Return (x, y) of the center of cell containing provided text 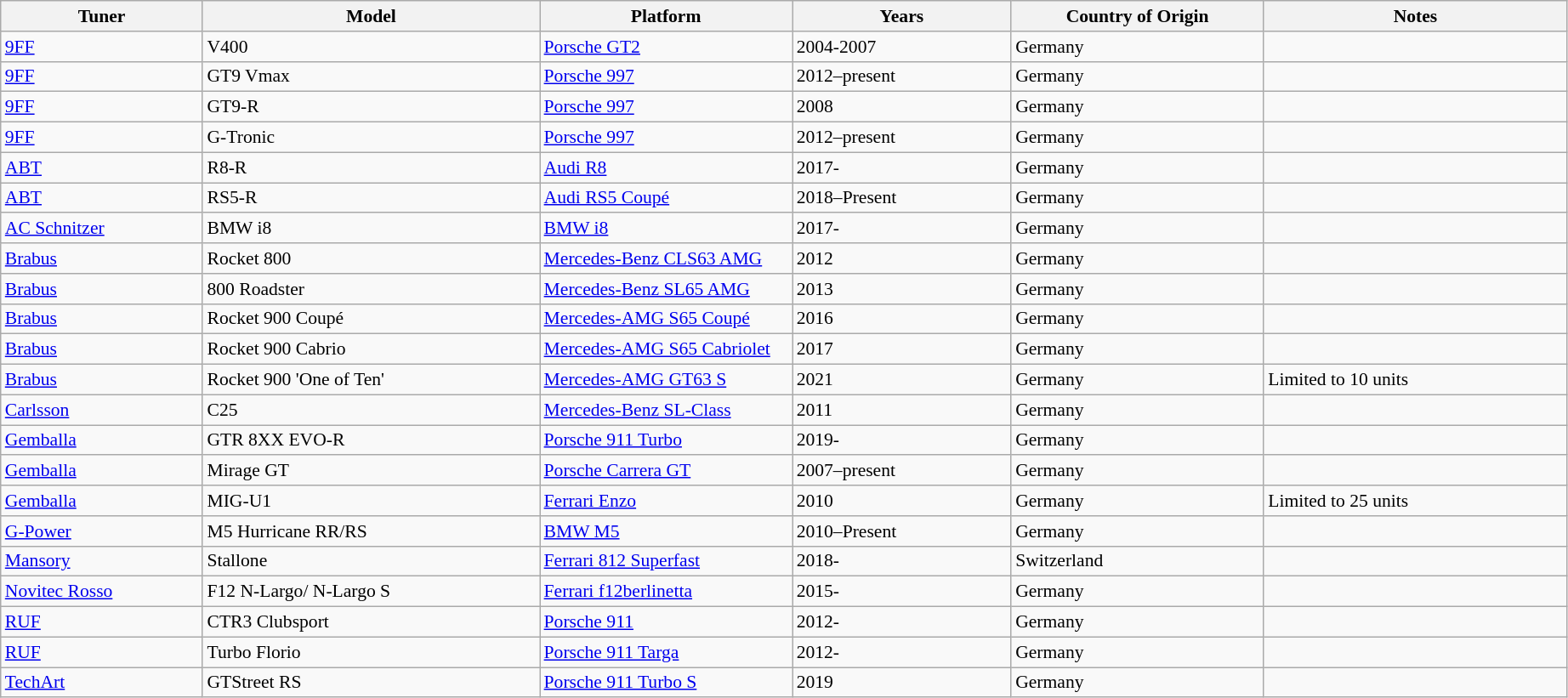
C25 (371, 410)
Limited to 25 units (1415, 501)
Rocket 800 (371, 258)
2018- (901, 561)
Mercedes-AMG S65 Coupé (667, 319)
2007–present (901, 471)
Mercedes-Benz CLS63 AMG (667, 258)
CTR3 Clubsport (371, 622)
2016 (901, 319)
RS5-R (371, 198)
800 Roadster (371, 289)
Platform (667, 16)
GT9-R (371, 107)
Rocket 900 'One of Ten' (371, 380)
R8-R (371, 167)
GT9 Vmax (371, 77)
Country of Origin (1138, 16)
2012 (901, 258)
G-Tronic (371, 138)
2010 (901, 501)
2008 (901, 107)
Mercedes-AMG GT63 S (667, 380)
Audi RS5 Coupé (667, 198)
Turbo Florio (371, 652)
2015- (901, 592)
2004-2007 (901, 47)
2018–Present (901, 198)
Porsche 911 Turbo (667, 440)
Porsche GT2 (667, 47)
Notes (1415, 16)
BMW M5 (667, 531)
Mercedes-Benz SL-Class (667, 410)
2013 (901, 289)
G-Power (102, 531)
Model (371, 16)
Carlsson (102, 410)
Limited to 10 units (1415, 380)
Rocket 900 Coupé (371, 319)
2011 (901, 410)
Porsche Carrera GT (667, 471)
Ferrari Enzo (667, 501)
2017 (901, 349)
Rocket 900 Cabrio (371, 349)
AC Schnitzer (102, 229)
Mercedes-AMG S65 Cabriolet (667, 349)
Years (901, 16)
Ferrari 812 Superfast (667, 561)
Mercedes-Benz SL65 AMG (667, 289)
Stallone (371, 561)
M5 Hurricane RR/RS (371, 531)
Mansory (102, 561)
2019- (901, 440)
TechArt (102, 683)
Porsche 911 Targa (667, 652)
2021 (901, 380)
Switzerland (1138, 561)
MIG-U1 (371, 501)
Audi R8 (667, 167)
Tuner (102, 16)
2010–Present (901, 531)
GTStreet RS (371, 683)
Novitec Rosso (102, 592)
2019 (901, 683)
Ferrari f12berlinetta (667, 592)
Mirage GT (371, 471)
Porsche 911 Turbo S (667, 683)
V400 (371, 47)
Porsche 911 (667, 622)
GTR 8XX EVO-R (371, 440)
F12 N-Largo/ N-Largo S (371, 592)
